Capture the cell that displays the provided text and extract its (X, Y) central coordinate. 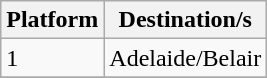
1 (52, 58)
Platform (52, 20)
Adelaide/Belair (186, 58)
Destination/s (186, 20)
